Provide the [x, y] coordinate of the cell's center where the given text is located.  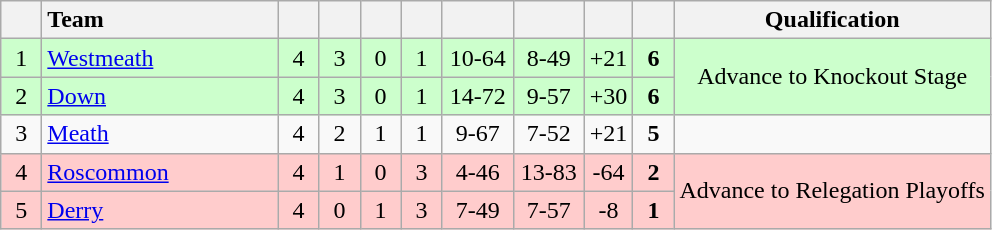
Down [160, 96]
Team [160, 20]
9-57 [548, 96]
Advance to Relegation Playoffs [832, 191]
7-49 [478, 210]
-64 [608, 172]
+30 [608, 96]
Roscommon [160, 172]
Meath [160, 134]
10-64 [478, 58]
13-83 [548, 172]
14-72 [478, 96]
7-57 [548, 210]
-8 [608, 210]
4-46 [478, 172]
Westmeath [160, 58]
Qualification [832, 20]
8-49 [548, 58]
Derry [160, 210]
9-67 [478, 134]
Advance to Knockout Stage [832, 77]
7-52 [548, 134]
